Return the [x, y] coordinate for the center point of the cell that contains the specified text.  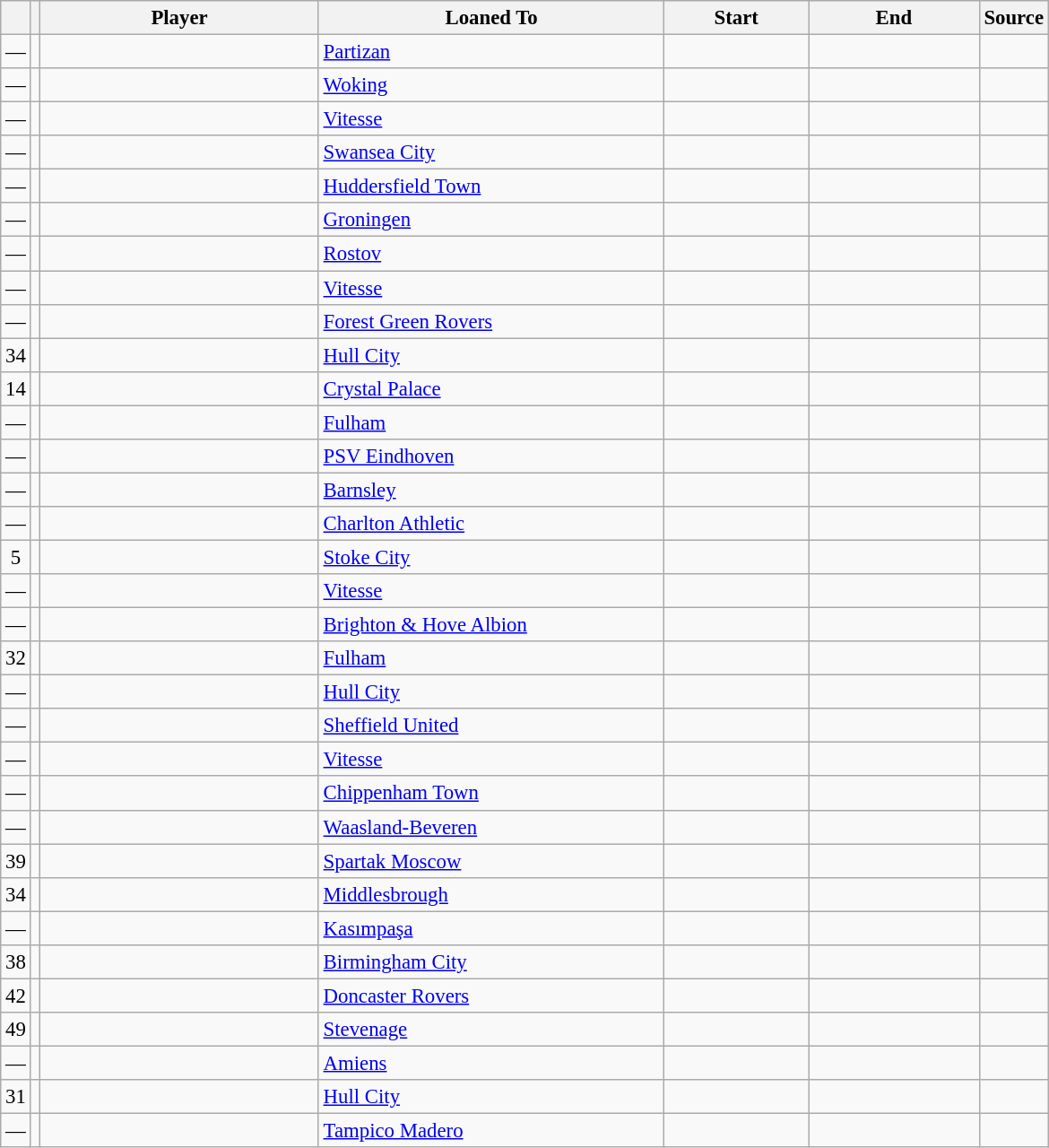
Stoke City [491, 557]
Groningen [491, 220]
14 [16, 388]
39 [16, 861]
42 [16, 996]
Swansea City [491, 152]
Barnsley [491, 490]
Source [1013, 18]
Charlton Athletic [491, 524]
PSV Eindhoven [491, 457]
Crystal Palace [491, 388]
Forest Green Rovers [491, 321]
Amiens [491, 1063]
Rostov [491, 254]
38 [16, 962]
Middlesbrough [491, 894]
Player [179, 18]
Kasımpaşa [491, 928]
Spartak Moscow [491, 861]
Partizan [491, 52]
End [895, 18]
Stevenage [491, 1030]
Loaned To [491, 18]
Chippenham Town [491, 794]
Doncaster Rovers [491, 996]
Woking [491, 85]
Huddersfield Town [491, 187]
Birmingham City [491, 962]
Start [737, 18]
Sheffield United [491, 726]
32 [16, 658]
Waasland-Beveren [491, 827]
31 [16, 1097]
5 [16, 557]
49 [16, 1030]
Tampico Madero [491, 1131]
Brighton & Hove Albion [491, 625]
